Identify which cell holds the provided text, then report its [X, Y] central coordinate. 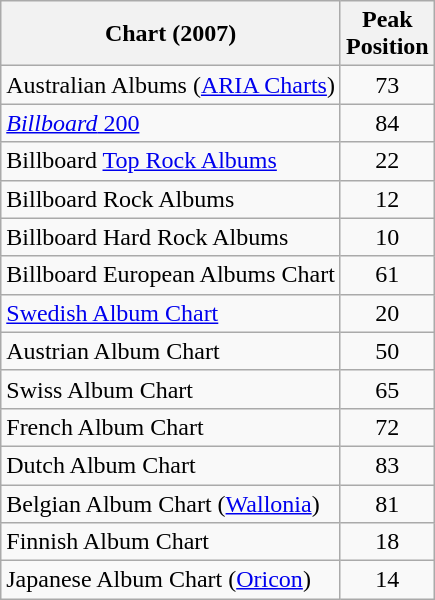
61 [387, 275]
Finnish Album Chart [171, 542]
Belgian Album Chart (Wallonia) [171, 503]
Japanese Album Chart (Oricon) [171, 580]
Billboard 200 [171, 123]
20 [387, 313]
French Album Chart [171, 427]
Austrian Album Chart [171, 351]
10 [387, 237]
81 [387, 503]
83 [387, 465]
Billboard Hard Rock Albums [171, 237]
12 [387, 199]
Australian Albums (ARIA Charts) [171, 85]
50 [387, 351]
Chart (2007) [171, 34]
18 [387, 542]
22 [387, 161]
PeakPosition [387, 34]
72 [387, 427]
Billboard Rock Albums [171, 199]
Dutch Album Chart [171, 465]
Swedish Album Chart [171, 313]
65 [387, 389]
14 [387, 580]
Billboard European Albums Chart [171, 275]
73 [387, 85]
84 [387, 123]
Billboard Top Rock Albums [171, 161]
Swiss Album Chart [171, 389]
